Scan for the cell matching the given text and deliver its [X, Y] coordinate at center. 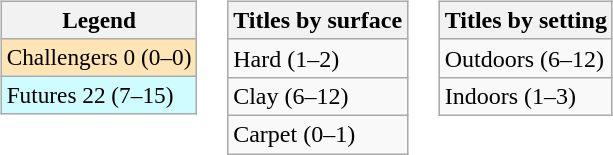
Futures 22 (7–15) [99, 95]
Clay (6–12) [318, 96]
Challengers 0 (0–0) [99, 57]
Outdoors (6–12) [526, 58]
Hard (1–2) [318, 58]
Carpet (0–1) [318, 134]
Titles by surface [318, 20]
Titles by setting [526, 20]
Indoors (1–3) [526, 96]
Legend [99, 20]
